Detect which cell encompasses the target text, then output its (x, y) center coordinate. 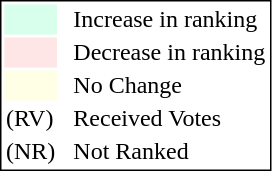
(RV) (30, 119)
(NR) (30, 151)
Increase in ranking (170, 19)
Received Votes (170, 119)
No Change (170, 85)
Decrease in ranking (170, 53)
Not Ranked (170, 151)
